Output the (x, y) coordinate of the center of the cell containing the given text.  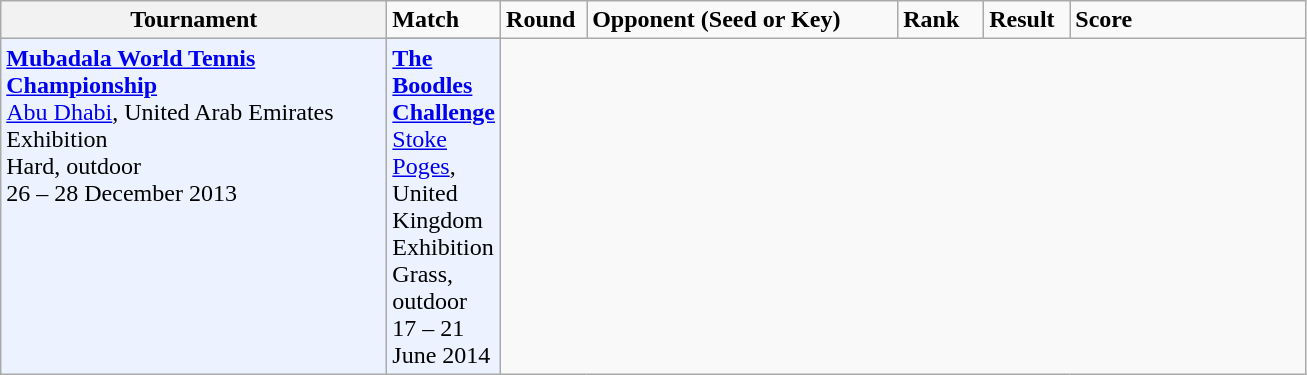
Match (444, 20)
Score (1188, 20)
Round (544, 20)
The Boodles Challenge Stoke Poges, United Kingdom Exhibition Grass, outdoor 17 – 21 June 2014 (444, 206)
Result (1027, 20)
Tournament (194, 20)
Opponent (Seed or Key) (742, 20)
Mubadala World Tennis Championship Abu Dhabi, United Arab Emirates Exhibition Hard, outdoor 26 – 28 December 2013 (194, 206)
Rank (941, 20)
